Capture the cell that displays the provided text and extract its [X, Y] central coordinate. 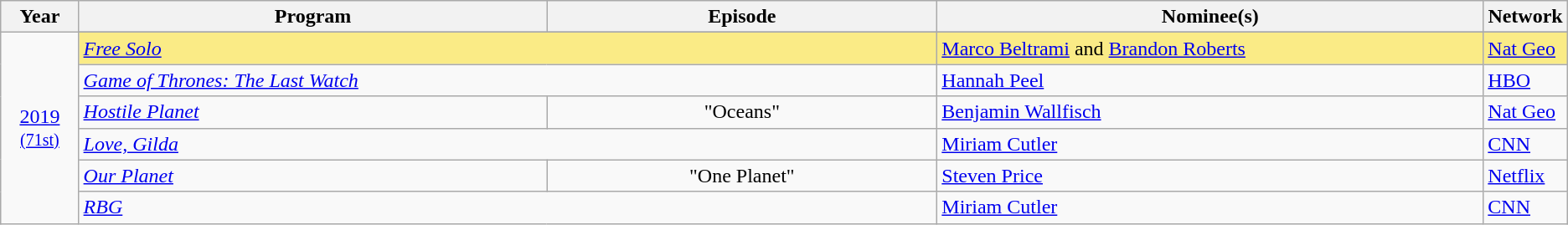
"One Planet" [742, 176]
Love, Gilda [508, 144]
RBG [508, 207]
Program [313, 17]
Steven Price [1210, 176]
Netflix [1525, 176]
Nominee(s) [1210, 17]
Hostile Planet [313, 112]
Network [1525, 17]
Year [40, 17]
"Oceans" [742, 112]
Our Planet [313, 176]
Episode [742, 17]
Free Solo [508, 49]
Benjamin Wallfisch [1210, 112]
Marco Beltrami and Brandon Roberts [1210, 49]
Hannah Peel [1210, 80]
HBO [1525, 80]
Game of Thrones: The Last Watch [508, 80]
2019(71st) [40, 128]
